For the text-containing cell, return its midpoint in (x, y) coordinate format. 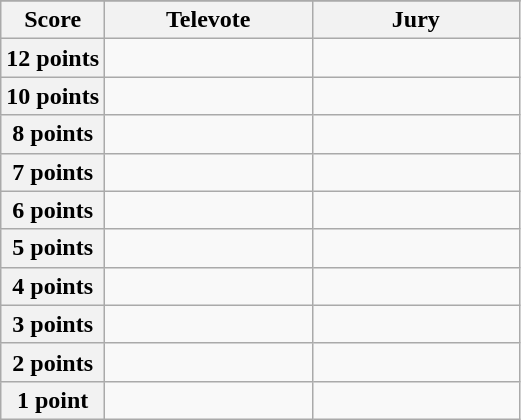
7 points (53, 172)
Score (53, 20)
10 points (53, 96)
12 points (53, 58)
Jury (416, 20)
Televote (209, 20)
2 points (53, 362)
8 points (53, 134)
6 points (53, 210)
3 points (53, 324)
4 points (53, 286)
5 points (53, 248)
1 point (53, 400)
